Extract the (x, y) coordinate from the center of the cell holding the provided text.  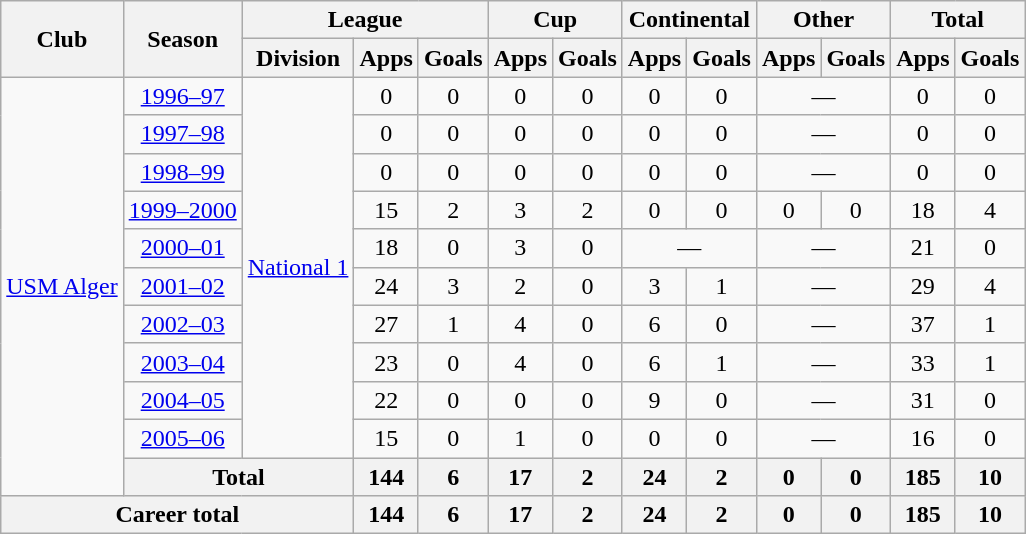
2005–06 (182, 438)
Other (823, 20)
1998–99 (182, 172)
National 1 (298, 268)
33 (923, 362)
Cup (555, 20)
31 (923, 400)
21 (923, 248)
League (365, 20)
37 (923, 324)
Career total (178, 515)
16 (923, 438)
1999–2000 (182, 210)
22 (386, 400)
1997–98 (182, 134)
1996–97 (182, 96)
2004–05 (182, 400)
Season (182, 39)
27 (386, 324)
2001–02 (182, 286)
9 (654, 400)
Club (62, 39)
Continental (689, 20)
2000–01 (182, 248)
23 (386, 362)
Division (298, 58)
USM Alger (62, 286)
2003–04 (182, 362)
2002–03 (182, 324)
29 (923, 286)
